Provide the (x, y) coordinate of the cell's center where the given text is located.  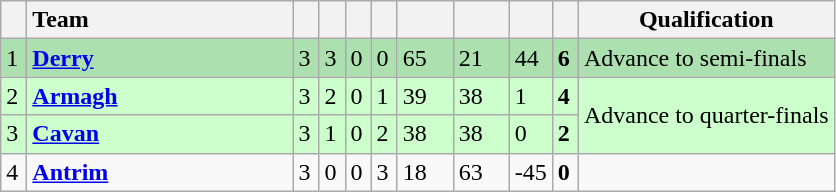
44 (530, 58)
Armagh (160, 96)
Antrim (160, 172)
Advance to semi-finals (706, 58)
63 (481, 172)
Team (160, 20)
Qualification (706, 20)
18 (425, 172)
Cavan (160, 134)
Derry (160, 58)
39 (425, 96)
-45 (530, 172)
6 (565, 58)
65 (425, 58)
Advance to quarter-finals (706, 115)
21 (481, 58)
